Capture the cell that displays the provided text and extract its [x, y] central coordinate. 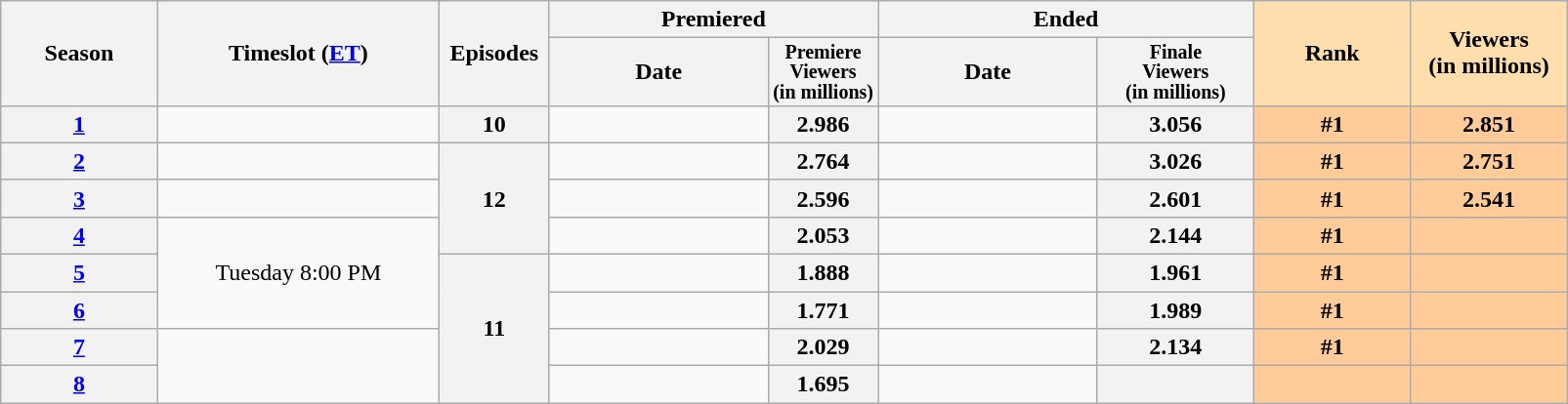
11 [494, 329]
3.056 [1175, 124]
Season [79, 54]
2 [79, 161]
2.851 [1489, 124]
1.989 [1175, 310]
Premiered [713, 20]
2.541 [1489, 198]
3 [79, 198]
Viewers(in millions) [1489, 54]
2.144 [1175, 235]
3.026 [1175, 161]
1.961 [1175, 273]
6 [79, 310]
5 [79, 273]
2.986 [823, 124]
2.134 [1175, 347]
Rank [1333, 54]
Timeslot (ET) [299, 54]
2.751 [1489, 161]
2.029 [823, 347]
Tuesday 8:00 PM [299, 272]
Ended [1067, 20]
4 [79, 235]
1.695 [823, 384]
2.053 [823, 235]
8 [79, 384]
2.596 [823, 198]
FinaleViewers(in millions) [1175, 72]
1.771 [823, 310]
1.888 [823, 273]
7 [79, 347]
2.601 [1175, 198]
1 [79, 124]
10 [494, 124]
Episodes [494, 54]
PremiereViewers(in millions) [823, 72]
12 [494, 198]
2.764 [823, 161]
